Provide the (X, Y) coordinate of the cell's center where the given text is located.  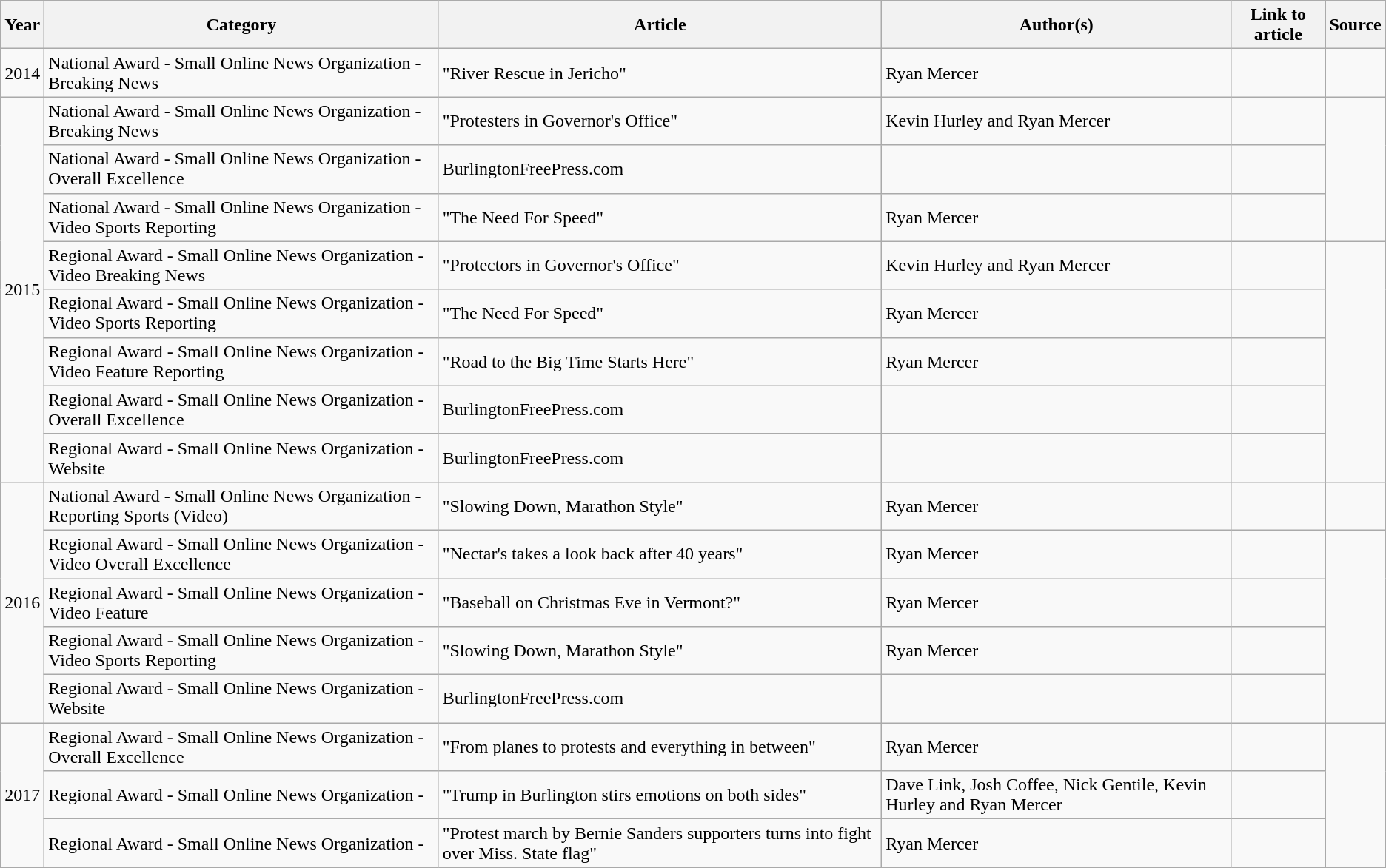
"Trump in Burlington stirs emotions on both sides" (660, 795)
Regional Award - Small Online News Organization - Video Overall Excellence (241, 554)
"Protesters in Governor's Office" (660, 121)
2014 (22, 73)
"River Rescue in Jericho" (660, 73)
Author(s) (1057, 25)
2016 (22, 602)
"From planes to protests and everything in between" (660, 747)
2017 (22, 795)
"Protectors in Governor's Office" (660, 265)
Category (241, 25)
"Nectar's takes a look back after 40 years" (660, 554)
Link to article (1278, 25)
"Baseball on Christmas Eve in Vermont?" (660, 602)
Article (660, 25)
"Protest march by Bernie Sanders supporters turns into fight over Miss. State flag" (660, 844)
Dave Link, Josh Coffee, Nick Gentile, Kevin Hurley and Ryan Mercer (1057, 795)
Year (22, 25)
Source (1355, 25)
National Award - Small Online News Organization - Reporting Sports (Video) (241, 506)
Regional Award - Small Online News Organization - Video Breaking News (241, 265)
Regional Award - Small Online News Organization - Video Feature (241, 602)
Regional Award - Small Online News Organization - Video Feature Reporting (241, 361)
National Award - Small Online News Organization - Overall Excellence (241, 169)
"Road to the Big Time Starts Here" (660, 361)
National Award - Small Online News Organization - Video Sports Reporting (241, 218)
2015 (22, 289)
